Output the (X, Y) coordinate of the center of the cell containing the given text.  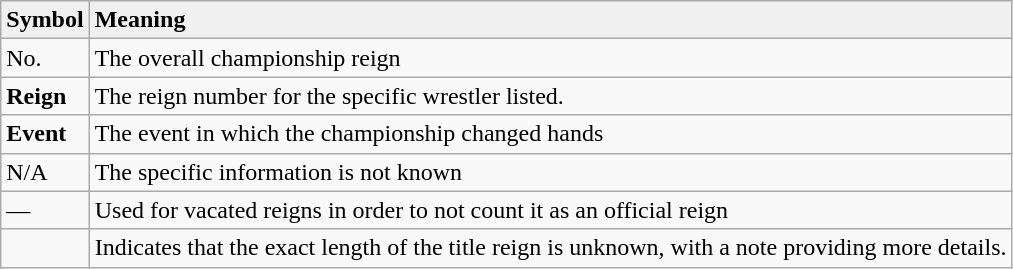
Symbol (45, 20)
Meaning (550, 20)
— (45, 210)
The event in which the championship changed hands (550, 134)
No. (45, 58)
The overall championship reign (550, 58)
Indicates that the exact length of the title reign is unknown, with a note providing more details. (550, 248)
The specific information is not known (550, 172)
Reign (45, 96)
The reign number for the specific wrestler listed. (550, 96)
Event (45, 134)
N/A (45, 172)
Used for vacated reigns in order to not count it as an official reign (550, 210)
